Determine the (X, Y) coordinate at the center of the cell enclosing the given text.  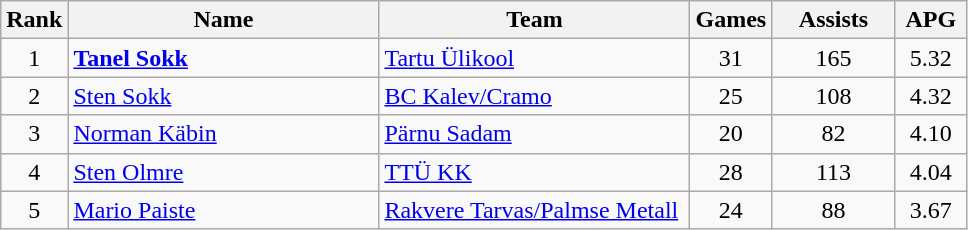
Rakvere Tarvas/Palmse Metall (534, 210)
Sten Olmre (224, 172)
TTÜ KK (534, 172)
BC Kalev/Cramo (534, 96)
Games (731, 20)
APG (930, 20)
4.32 (930, 96)
25 (731, 96)
5.32 (930, 58)
Norman Käbin (224, 134)
Rank (34, 20)
88 (834, 210)
20 (731, 134)
108 (834, 96)
31 (731, 58)
Team (534, 20)
Tanel Sokk (224, 58)
3.67 (930, 210)
5 (34, 210)
4 (34, 172)
Name (224, 20)
82 (834, 134)
24 (731, 210)
2 (34, 96)
28 (731, 172)
113 (834, 172)
Mario Paiste (224, 210)
Tartu Ülikool (534, 58)
1 (34, 58)
4.04 (930, 172)
Assists (834, 20)
4.10 (930, 134)
Sten Sokk (224, 96)
3 (34, 134)
165 (834, 58)
Pärnu Sadam (534, 134)
